Determine the (X, Y) coordinate at the center of the cell enclosing the given text.  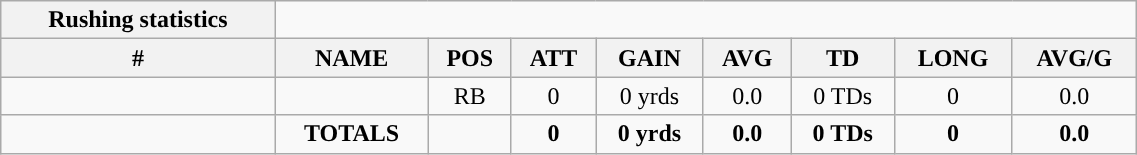
AVG (747, 58)
POS (470, 58)
Rushing statistics (138, 20)
TD (842, 58)
GAIN (650, 58)
TOTALS (352, 134)
NAME (352, 58)
RB (470, 96)
# (138, 58)
AVG/G (1074, 58)
LONG (953, 58)
ATT (553, 58)
